Provide the (X, Y) coordinate of the cell's center where the given text is located.  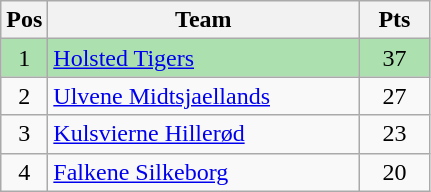
4 (24, 172)
Holsted Tigers (204, 58)
3 (24, 134)
37 (394, 58)
20 (394, 172)
Pos (24, 20)
Kulsvierne Hillerød (204, 134)
2 (24, 96)
23 (394, 134)
Pts (394, 20)
1 (24, 58)
27 (394, 96)
Team (204, 20)
Falkene Silkeborg (204, 172)
Ulvene Midtsjaellands (204, 96)
